Scan for the cell matching the given text and deliver its [X, Y] coordinate at center. 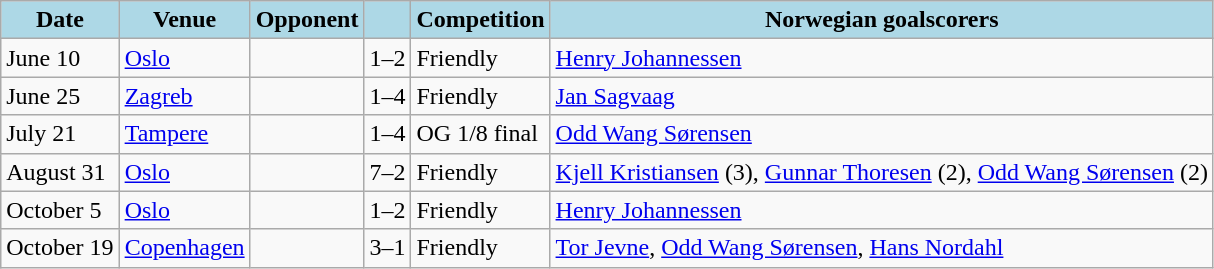
Competition [480, 20]
3–1 [388, 248]
October 19 [60, 248]
OG 1/8 final [480, 134]
Odd Wang Sørensen [882, 134]
Tampere [184, 134]
June 10 [60, 58]
Opponent [307, 20]
August 31 [60, 172]
Norwegian goalscorers [882, 20]
Venue [184, 20]
Tor Jevne, Odd Wang Sørensen, Hans Nordahl [882, 248]
7–2 [388, 172]
Zagreb [184, 96]
June 25 [60, 96]
Date [60, 20]
October 5 [60, 210]
July 21 [60, 134]
Kjell Kristiansen (3), Gunnar Thoresen (2), Odd Wang Sørensen (2) [882, 172]
Jan Sagvaag [882, 96]
Copenhagen [184, 248]
